Determine the (x, y) coordinate at the center of the cell enclosing the given text.  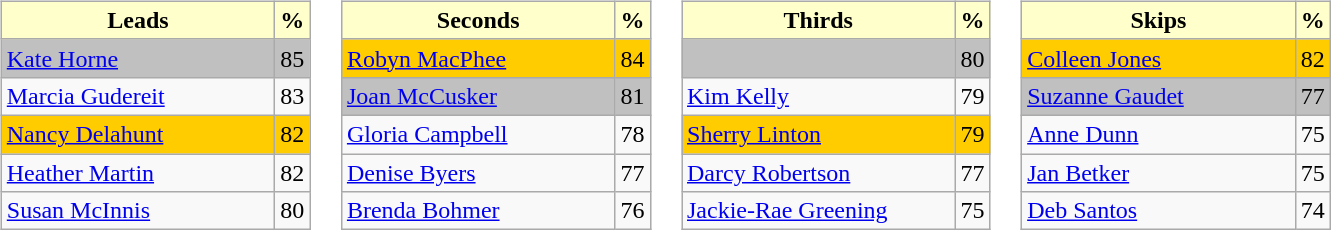
Darcy Robertson (819, 173)
Marcia Gudereit (138, 96)
Kim Kelly (819, 96)
Kate Horne (138, 58)
Anne Dunn (1159, 134)
Denise Byers (478, 173)
Robyn MacPhee (478, 58)
Heather Martin (138, 173)
Seconds (478, 20)
85 (292, 58)
Sherry Linton (819, 134)
Brenda Bohmer (478, 211)
Susan McInnis (138, 211)
81 (632, 96)
Skips (1159, 20)
Leads (138, 20)
Thirds (819, 20)
Jan Betker (1159, 173)
Deb Santos (1159, 211)
84 (632, 58)
78 (632, 134)
Colleen Jones (1159, 58)
Nancy Delahunt (138, 134)
Joan McCusker (478, 96)
83 (292, 96)
Gloria Campbell (478, 134)
Jackie-Rae Greening (819, 211)
74 (1312, 211)
Suzanne Gaudet (1159, 96)
76 (632, 211)
